Detect which cell encompasses the target text, then output its (X, Y) center coordinate. 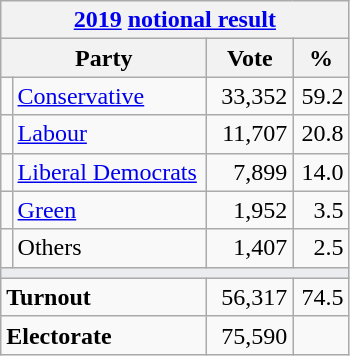
Liberal Democrats (110, 172)
74.5 (321, 297)
1,952 (250, 210)
7,899 (250, 172)
59.2 (321, 96)
Vote (250, 58)
1,407 (250, 248)
14.0 (321, 172)
% (321, 58)
Electorate (104, 335)
75,590 (250, 335)
11,707 (250, 134)
20.8 (321, 134)
Turnout (104, 297)
Others (110, 248)
2.5 (321, 248)
33,352 (250, 96)
Labour (110, 134)
2019 notional result (175, 20)
56,317 (250, 297)
Party (104, 58)
Green (110, 210)
Conservative (110, 96)
3.5 (321, 210)
